Scan for the cell matching the given text and deliver its (X, Y) coordinate at center. 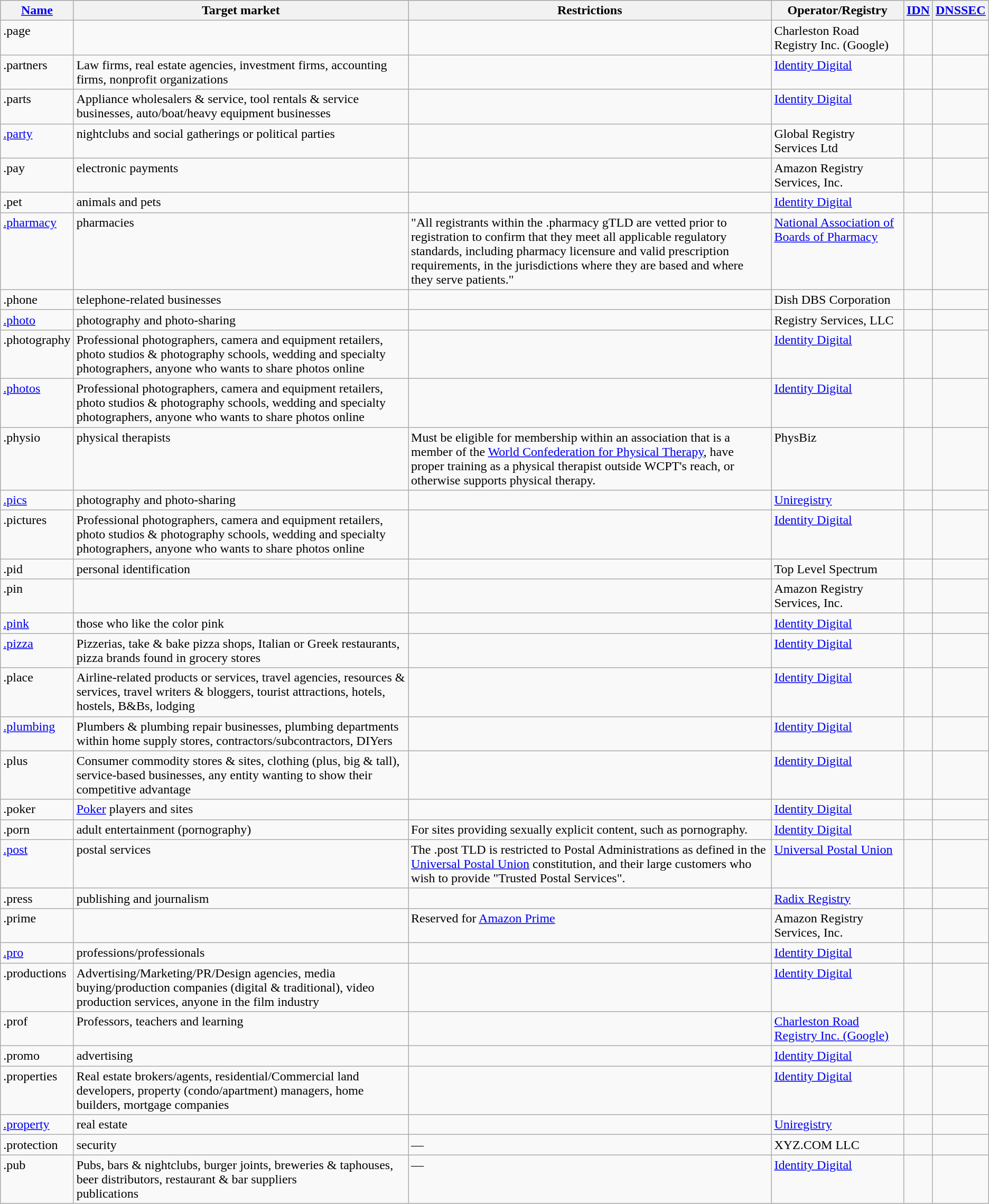
Pizzerias, take & bake pizza shops, Italian or Greek restaurants, pizza brands found in grocery stores (241, 651)
physical therapists (241, 459)
Operator/Registry (837, 11)
professions/professionals (241, 953)
Poker players and sites (241, 809)
National Association of Boards of Pharmacy (837, 251)
.photos (37, 403)
.poker (37, 809)
Top Level Spectrum (837, 569)
.photo (37, 320)
Appliance wholesalers & service, tool rentals & service businesses, auto/boat/heavy equipment businesses (241, 107)
.press (37, 898)
XYZ.COM LLC (837, 1145)
.photography (37, 354)
Name (37, 11)
.prime (37, 926)
.pics (37, 500)
animals and pets (241, 202)
DNSSEC (960, 11)
.post (37, 864)
.place (37, 692)
.pink (37, 623)
.pub (37, 1179)
.porn (37, 829)
.pin (37, 596)
.pizza (37, 651)
Global Registry Services Ltd (837, 141)
.pay (37, 175)
Reserved for Amazon Prime (590, 926)
.plumbing (37, 733)
.partners (37, 72)
.parts (37, 107)
.plus (37, 775)
adult entertainment (pornography) (241, 829)
Target market (241, 11)
.promo (37, 1056)
personal identification (241, 569)
.prof (37, 1029)
.pictures (37, 535)
PhysBiz (837, 459)
.protection (37, 1145)
.party (37, 141)
Plumbers & plumbing repair businesses, plumbing departments within home supply stores, contractors/subcontractors, DIYers (241, 733)
publishing and journalism (241, 898)
Real estate brokers/agents, residential/Commercial land developers, property (condo/apartment) managers, home builders, mortgage companies (241, 1090)
.pet (37, 202)
Registry Services, LLC (837, 320)
.pid (37, 569)
.property (37, 1125)
.productions (37, 987)
pharmacies (241, 251)
Law firms, real estate agencies, investment firms, accounting firms, nonprofit organizations (241, 72)
security (241, 1145)
.properties (37, 1090)
Pubs, bars & nightclubs, burger joints, breweries & taphouses, beer distributors, restaurant & bar supplierspublications (241, 1179)
Professors, teachers and learning (241, 1029)
.phone (37, 300)
real estate (241, 1125)
For sites providing sexually explicit content, such as pornography. (590, 829)
telephone-related businesses (241, 300)
IDN (918, 11)
advertising (241, 1056)
nightclubs and social gatherings or political parties (241, 141)
Consumer commodity stores & sites, clothing (plus, big & tall), service-based businesses, any entity wanting to show their competitive advantage (241, 775)
.page (37, 38)
.pharmacy (37, 251)
Dish DBS Corporation (837, 300)
.physio (37, 459)
.pro (37, 953)
Restrictions (590, 11)
those who like the color pink (241, 623)
Universal Postal Union (837, 864)
postal services (241, 864)
electronic payments (241, 175)
Radix Registry (837, 898)
